Return the (X, Y) coordinate for the center point of the cell that contains the specified text.  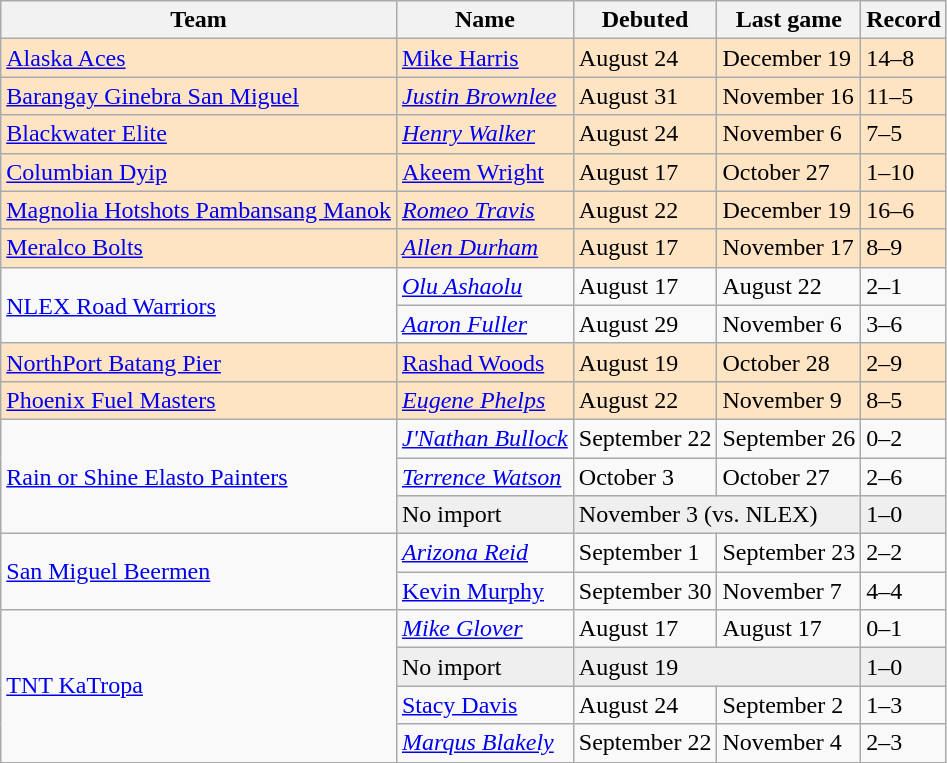
NLEX Road Warriors (199, 305)
Magnolia Hotshots Pambansang Manok (199, 210)
September 1 (645, 553)
0–2 (904, 438)
8–9 (904, 248)
November 7 (789, 591)
Stacy Davis (484, 705)
August 29 (645, 324)
September 26 (789, 438)
October 28 (789, 362)
2–9 (904, 362)
August 31 (645, 96)
Columbian Dyip (199, 172)
September 2 (789, 705)
16–6 (904, 210)
Team (199, 20)
Marqus Blakely (484, 743)
November 17 (789, 248)
Henry Walker (484, 134)
Blackwater Elite (199, 134)
2–1 (904, 286)
September 23 (789, 553)
Arizona Reid (484, 553)
2–6 (904, 477)
Justin Brownlee (484, 96)
7–5 (904, 134)
Olu Ashaolu (484, 286)
Mike Glover (484, 629)
Mike Harris (484, 58)
Allen Durham (484, 248)
Rain or Shine Elasto Painters (199, 476)
Barangay Ginebra San Miguel (199, 96)
September 30 (645, 591)
Terrence Watson (484, 477)
Romeo Travis (484, 210)
Last game (789, 20)
Kevin Murphy (484, 591)
Alaska Aces (199, 58)
2–3 (904, 743)
TNT KaTropa (199, 686)
Name (484, 20)
14–8 (904, 58)
1–3 (904, 705)
Debuted (645, 20)
NorthPort Batang Pier (199, 362)
November 16 (789, 96)
Record (904, 20)
4–4 (904, 591)
1–10 (904, 172)
2–2 (904, 553)
San Miguel Beermen (199, 572)
Eugene Phelps (484, 400)
October 3 (645, 477)
0–1 (904, 629)
Phoenix Fuel Masters (199, 400)
Akeem Wright (484, 172)
November 9 (789, 400)
11–5 (904, 96)
November 3 (vs. NLEX) (716, 515)
3–6 (904, 324)
Meralco Bolts (199, 248)
Rashad Woods (484, 362)
Aaron Fuller (484, 324)
8–5 (904, 400)
November 4 (789, 743)
J'Nathan Bullock (484, 438)
